Detect which cell encompasses the target text, then output its (x, y) center coordinate. 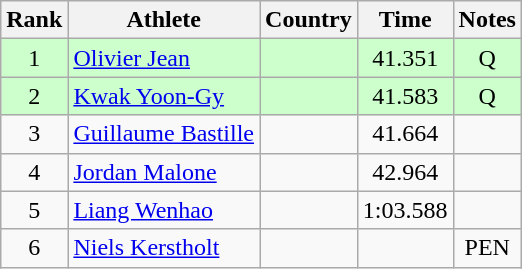
Rank (34, 20)
3 (34, 134)
PEN (487, 248)
Olivier Jean (164, 58)
1 (34, 58)
Niels Kerstholt (164, 248)
Jordan Malone (164, 172)
2 (34, 96)
41.583 (405, 96)
Time (405, 20)
Country (309, 20)
Guillaume Bastille (164, 134)
5 (34, 210)
42.964 (405, 172)
1:03.588 (405, 210)
Liang Wenhao (164, 210)
6 (34, 248)
4 (34, 172)
41.351 (405, 58)
Athlete (164, 20)
Kwak Yoon-Gy (164, 96)
41.664 (405, 134)
Notes (487, 20)
